Identify which cell holds the provided text, then report its [X, Y] central coordinate. 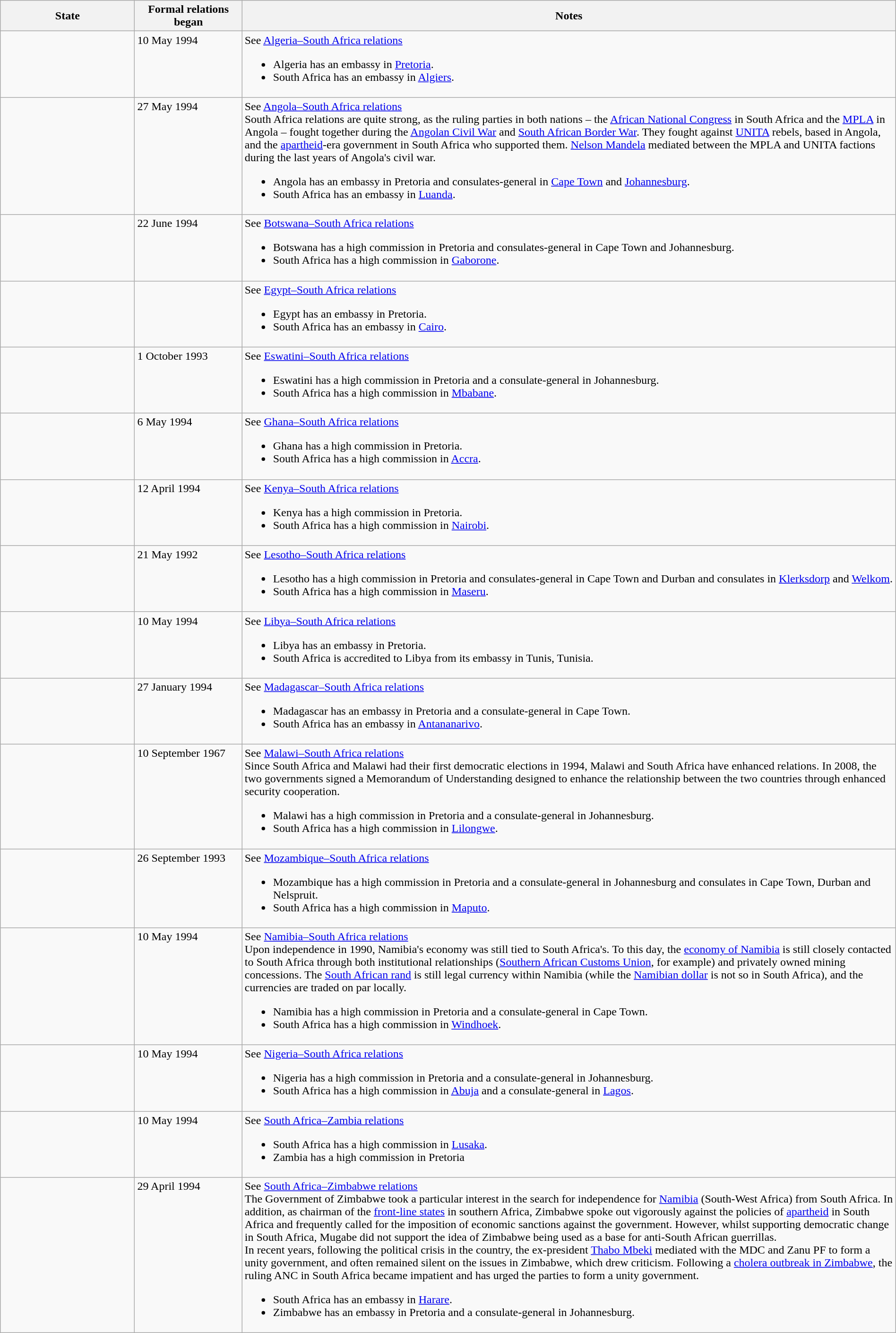
10 September 1967 [188, 796]
See Algeria–South Africa relationsAlgeria has an embassy in Pretoria.South Africa has an embassy in Algiers. [569, 64]
Notes [569, 16]
See Egypt–South Africa relationsEgypt has an embassy in Pretoria.South Africa has an embassy in Cairo. [569, 314]
27 January 1994 [188, 711]
29 April 1994 [188, 1255]
1 October 1993 [188, 380]
27 May 1994 [188, 156]
See Ghana–South Africa relationsGhana has a high commission in Pretoria.South Africa has a high commission in Accra. [569, 446]
12 April 1994 [188, 512]
6 May 1994 [188, 446]
22 June 1994 [188, 248]
See Libya–South Africa relationsLibya has an embassy in Pretoria.South Africa is accredited to Libya from its embassy in Tunis, Tunisia. [569, 645]
26 September 1993 [188, 889]
State [68, 16]
Formal relations began [188, 16]
See Kenya–South Africa relationsKenya has a high commission in Pretoria.South Africa has a high commission in Nairobi. [569, 512]
21 May 1992 [188, 579]
See South Africa–Zambia relationsSouth Africa has a high commission in Lusaka.Zambia has a high commission in Pretoria [569, 1144]
